For the text-containing cell, return its midpoint in [x, y] coordinate format. 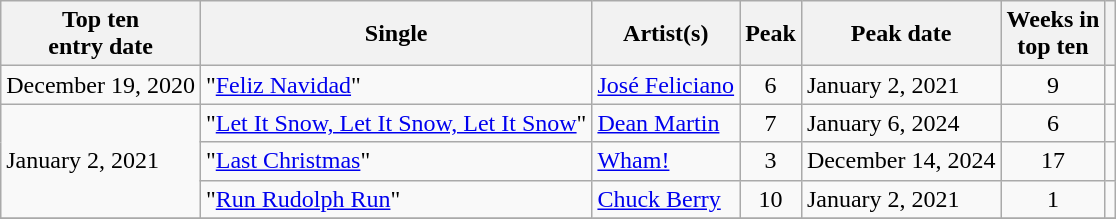
José Feliciano [666, 85]
Peak date [901, 34]
"Let It Snow, Let It Snow, Let It Snow" [396, 123]
Artist(s) [666, 34]
"Run Rudolph Run" [396, 199]
Single [396, 34]
January 6, 2024 [901, 123]
"Feliz Navidad" [396, 85]
7 [771, 123]
Dean Martin [666, 123]
1 [1053, 199]
Top tenentry date [101, 34]
9 [1053, 85]
Weeks intop ten [1053, 34]
17 [1053, 161]
10 [771, 199]
3 [771, 161]
December 19, 2020 [101, 85]
Chuck Berry [666, 199]
"Last Christmas" [396, 161]
Wham! [666, 161]
Peak [771, 34]
December 14, 2024 [901, 161]
